Determine the [X, Y] coordinate at the center of the cell enclosing the given text.  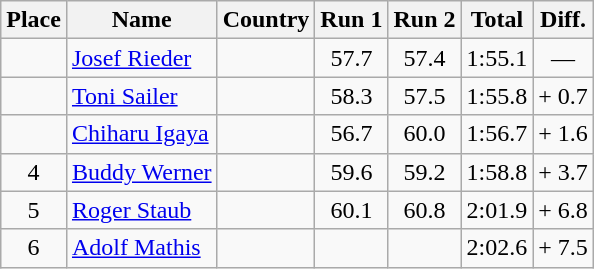
Total [497, 20]
+ 3.7 [564, 172]
1:58.8 [497, 172]
— [564, 58]
Toni Sailer [142, 96]
Adolf Mathis [142, 248]
57.5 [424, 96]
Run 2 [424, 20]
1:55.1 [497, 58]
2:02.6 [497, 248]
59.6 [352, 172]
60.8 [424, 210]
2:01.9 [497, 210]
1:56.7 [497, 134]
Josef Rieder [142, 58]
+ 0.7 [564, 96]
1:55.8 [497, 96]
Buddy Werner [142, 172]
Place [34, 20]
Diff. [564, 20]
57.4 [424, 58]
60.0 [424, 134]
59.2 [424, 172]
Country [266, 20]
56.7 [352, 134]
58.3 [352, 96]
6 [34, 248]
+ 1.6 [564, 134]
+ 6.8 [564, 210]
+ 7.5 [564, 248]
Name [142, 20]
5 [34, 210]
Run 1 [352, 20]
57.7 [352, 58]
4 [34, 172]
60.1 [352, 210]
Chiharu Igaya [142, 134]
Roger Staub [142, 210]
